Search for the cell housing the specified text and yield its (X, Y) center coordinate. 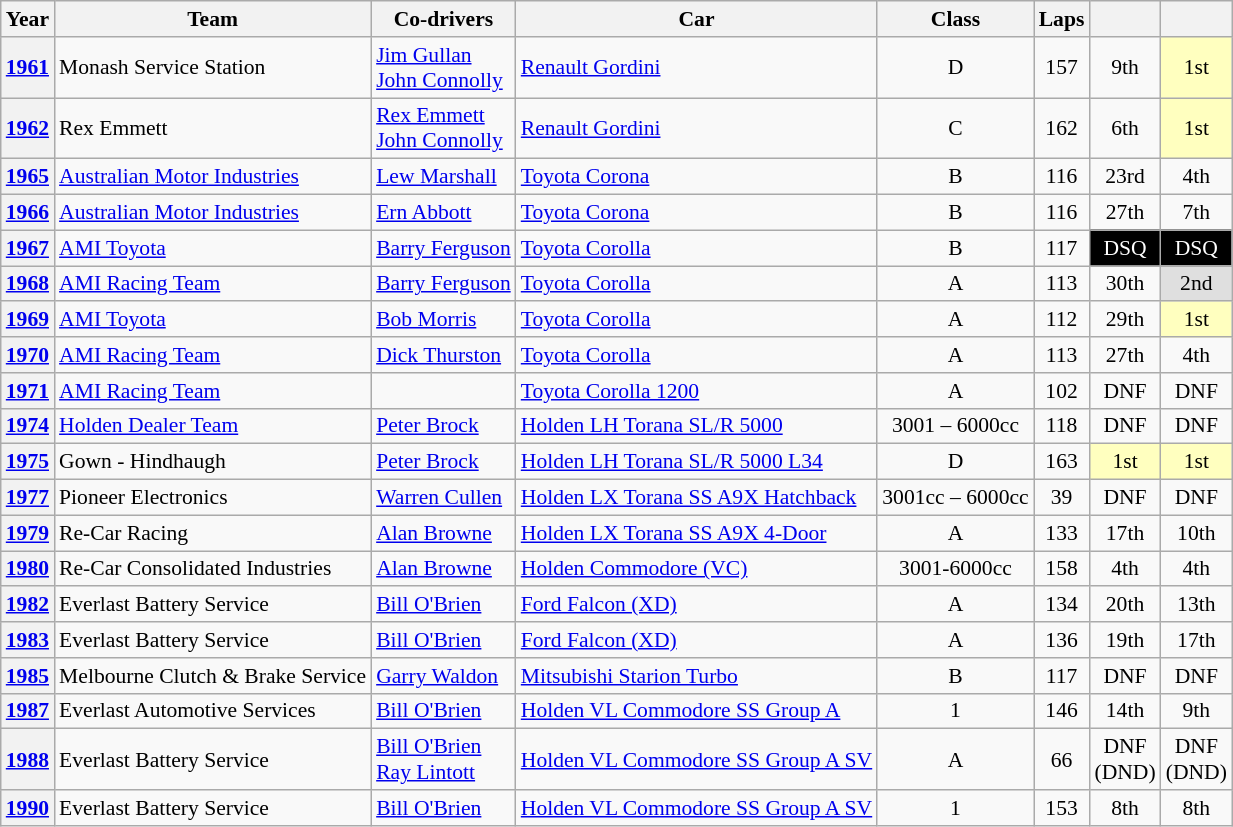
153 (1062, 808)
13th (1196, 605)
1962 (28, 128)
Re-Car Racing (212, 533)
14th (1124, 711)
162 (1062, 128)
Holden LH Torana SL/R 5000 L34 (697, 462)
Dick Thurston (444, 355)
6th (1124, 128)
1982 (28, 605)
Melbourne Clutch & Brake Service (212, 676)
Gown - Hindhaugh (212, 462)
157 (1062, 68)
1966 (28, 213)
Pioneer Electronics (212, 498)
1977 (28, 498)
Bill O'Brien Ray Lintott (444, 760)
133 (1062, 533)
3001-6000cc (955, 569)
Rex Emmett (212, 128)
Ern Abbott (444, 213)
136 (1062, 640)
Car (697, 19)
7th (1196, 213)
29th (1124, 320)
10th (1196, 533)
Jim Gullan John Connolly (444, 68)
66 (1062, 760)
1980 (28, 569)
1968 (28, 284)
1965 (28, 177)
3001 – 6000cc (955, 426)
1979 (28, 533)
158 (1062, 569)
1974 (28, 426)
Class (955, 19)
Holden LX Torana SS A9X 4-Door (697, 533)
1975 (28, 462)
1988 (28, 760)
1987 (28, 711)
Lew Marshall (444, 177)
Laps (1062, 19)
39 (1062, 498)
Holden VL Commodore SS Group A (697, 711)
1970 (28, 355)
112 (1062, 320)
Team (212, 19)
23rd (1124, 177)
3001cc – 6000cc (955, 498)
1961 (28, 68)
Holden LH Torana SL/R 5000 (697, 426)
163 (1062, 462)
1969 (28, 320)
1990 (28, 808)
102 (1062, 391)
Year (28, 19)
C (955, 128)
Garry Waldon (444, 676)
1967 (28, 248)
Warren Cullen (444, 498)
19th (1124, 640)
1971 (28, 391)
30th (1124, 284)
Mitsubishi Starion Turbo (697, 676)
Re-Car Consolidated Industries (212, 569)
Holden Dealer Team (212, 426)
1985 (28, 676)
Rex Emmett John Connolly (444, 128)
Co-drivers (444, 19)
1983 (28, 640)
20th (1124, 605)
118 (1062, 426)
Holden LX Torana SS A9X Hatchback (697, 498)
Monash Service Station (212, 68)
Bob Morris (444, 320)
Holden Commodore (VC) (697, 569)
134 (1062, 605)
Everlast Automotive Services (212, 711)
2nd (1196, 284)
146 (1062, 711)
Toyota Corolla 1200 (697, 391)
